Scan for the cell matching the given text and deliver its (x, y) coordinate at center. 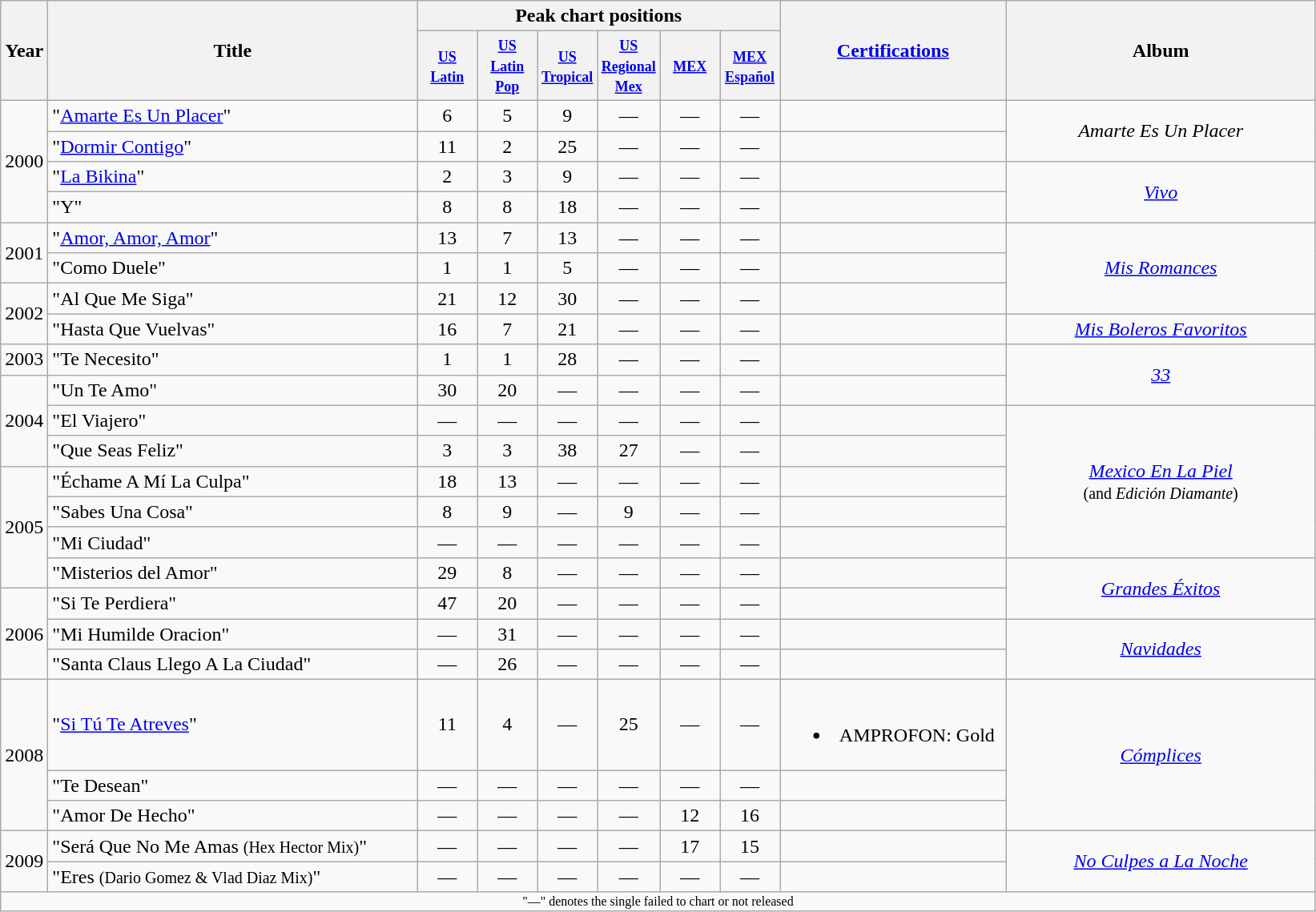
2009 (24, 862)
"Santa Claus Llego A La Ciudad" (232, 665)
38 (567, 451)
2008 (24, 756)
Peak chart positions (599, 16)
27 (629, 451)
No Culpes a La Noche (1161, 862)
47 (447, 603)
"Un Te Amo" (232, 390)
"Si Tú Te Atreves" (232, 725)
29 (447, 573)
USRegional Mex (629, 66)
Mexico En La Piel(and Edición Diamante) (1161, 481)
Mis Romances (1161, 268)
Amarte Es Un Placer (1161, 131)
Certifications (894, 51)
USLatin Pop (508, 66)
"Te Desean" (232, 785)
Year (24, 51)
33 (1161, 375)
"Dormir Contigo" (232, 147)
6 (447, 115)
AMPROFON: Gold (894, 725)
"Como Duele" (232, 268)
"Amor, Amor, Amor" (232, 238)
"Amor De Hecho" (232, 816)
Grandes Éxitos (1161, 588)
USLatin (447, 66)
2002 (24, 314)
2001 (24, 253)
Mis Boleros Favoritos (1161, 329)
MEX Español (750, 66)
28 (567, 360)
2003 (24, 360)
"Si Te Perdiera" (232, 603)
"La Bikina" (232, 177)
"Amarte Es Un Placer" (232, 115)
"Sabes Una Cosa" (232, 512)
26 (508, 665)
"Eres (Dario Gomez & Vlad Diaz Mix)" (232, 877)
"Mi Humilde Oracion" (232, 633)
"Échame A Mí La Culpa" (232, 481)
"Mi Ciudad" (232, 542)
17 (690, 846)
Cómplices (1161, 756)
4 (508, 725)
15 (750, 846)
2005 (24, 527)
USTropical (567, 66)
"Misterios del Amor" (232, 573)
"Será Que No Me Amas (Hex Hector Mix)" (232, 846)
Navidades (1161, 649)
31 (508, 633)
"Te Necesito" (232, 360)
2006 (24, 633)
"Al Que Me Siga" (232, 299)
MEX (690, 66)
"—" denotes the single failed to chart or not released (658, 902)
"El Viajero" (232, 420)
Vivo (1161, 192)
2004 (24, 420)
"Hasta Que Vuelvas" (232, 329)
Album (1161, 51)
"Que Seas Feliz" (232, 451)
"Y" (232, 207)
Title (232, 51)
2000 (24, 161)
